Determine the [x, y] coordinate at the center of the cell enclosing the given text.  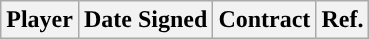
Ref. [342, 20]
Player [40, 20]
Date Signed [145, 20]
Contract [264, 20]
